Output the (X, Y) coordinate of the center of the cell containing the given text.  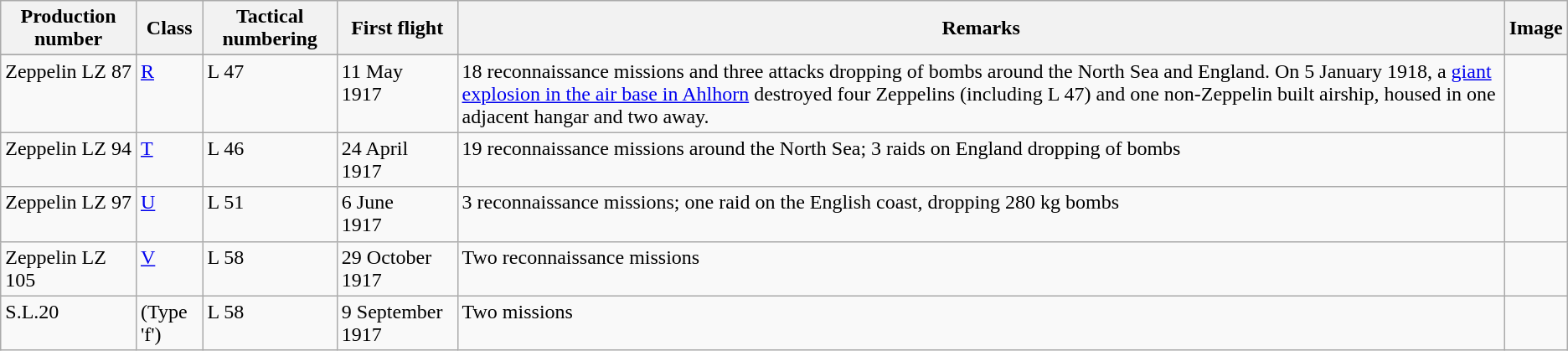
Zeppelin LZ 105 (69, 268)
S.L.20 (69, 323)
V (169, 268)
Zeppelin LZ 87 (69, 94)
Class (169, 28)
24 April1917 (397, 159)
Production number (69, 28)
11 May1917 (397, 94)
Zeppelin LZ 97 (69, 214)
Zeppelin LZ 94 (69, 159)
(Type 'f') (169, 323)
Two missions (981, 323)
R (169, 94)
3 reconnaissance missions; one raid on the English coast, dropping 280 kg bombs (981, 214)
6 June1917 (397, 214)
Tactical numbering (270, 28)
29 October1917 (397, 268)
19 reconnaissance missions around the North Sea; 3 raids on England dropping of bombs (981, 159)
Image (1536, 28)
Two reconnaissance missions (981, 268)
Remarks (981, 28)
9 September 1917 (397, 323)
L 47 (270, 94)
U (169, 214)
First flight (397, 28)
T (169, 159)
L 46 (270, 159)
L 51 (270, 214)
